Output the [X, Y] coordinate of the center of the cell containing the given text.  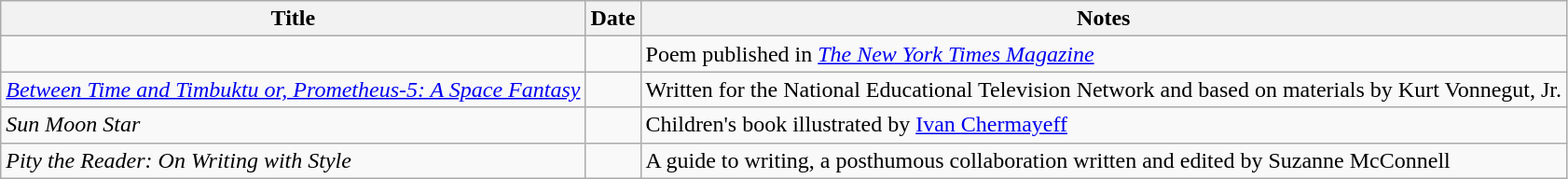
Poem published in The New York Times Magazine [1104, 54]
Between Time and Timbuktu or, Prometheus-5: A Space Fantasy [293, 89]
Written for the National Educational Television Network and based on materials by Kurt Vonnegut, Jr. [1104, 89]
Title [293, 19]
Children's book illustrated by Ivan Chermayeff [1104, 125]
Notes [1104, 19]
Pity the Reader: On Writing with Style [293, 160]
A guide to writing, a posthumous collaboration written and edited by Suzanne McConnell [1104, 160]
Sun Moon Star [293, 125]
Date [613, 19]
